Return [x, y] of the center of cell containing provided text 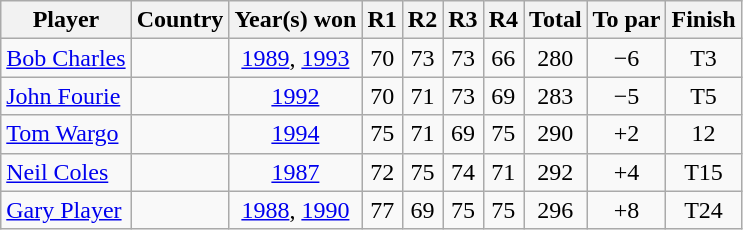
Finish [704, 20]
Year(s) won [296, 20]
1989, 1993 [296, 58]
1994 [296, 134]
74 [463, 172]
1988, 1990 [296, 210]
Gary Player [66, 210]
+2 [626, 134]
Tom Wargo [66, 134]
66 [503, 58]
Player [66, 20]
283 [556, 96]
1987 [296, 172]
280 [556, 58]
R4 [503, 20]
Bob Charles [66, 58]
Country [180, 20]
72 [382, 172]
R2 [422, 20]
T3 [704, 58]
290 [556, 134]
T5 [704, 96]
12 [704, 134]
To par [626, 20]
−5 [626, 96]
296 [556, 210]
T15 [704, 172]
R1 [382, 20]
Neil Coles [66, 172]
292 [556, 172]
Total [556, 20]
+4 [626, 172]
John Fourie [66, 96]
R3 [463, 20]
1992 [296, 96]
T24 [704, 210]
77 [382, 210]
+8 [626, 210]
−6 [626, 58]
